Find where the given text appears and provide that cell's center as (x, y) coordinate. 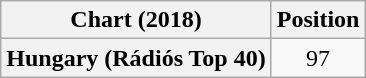
Hungary (Rádiós Top 40) (136, 58)
Position (318, 20)
Chart (2018) (136, 20)
97 (318, 58)
